Identify which cell holds the provided text, then report its (x, y) central coordinate. 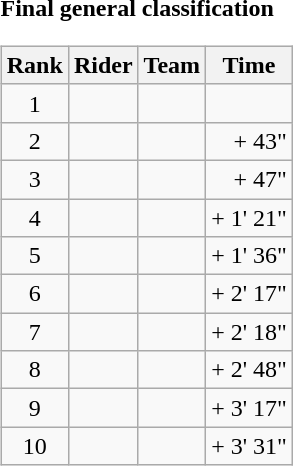
3 (34, 179)
+ 47" (250, 179)
1 (34, 103)
+ 2' 17" (250, 294)
6 (34, 294)
9 (34, 408)
8 (34, 370)
Time (250, 65)
+ 3' 31" (250, 446)
2 (34, 141)
+ 43" (250, 141)
10 (34, 446)
+ 1' 21" (250, 217)
Team (172, 65)
+ 2' 48" (250, 370)
+ 1' 36" (250, 256)
Rank (34, 65)
5 (34, 256)
+ 2' 18" (250, 332)
+ 3' 17" (250, 408)
Rider (103, 65)
7 (34, 332)
4 (34, 217)
